Find where the given text appears and provide that cell's center as [x, y] coordinate. 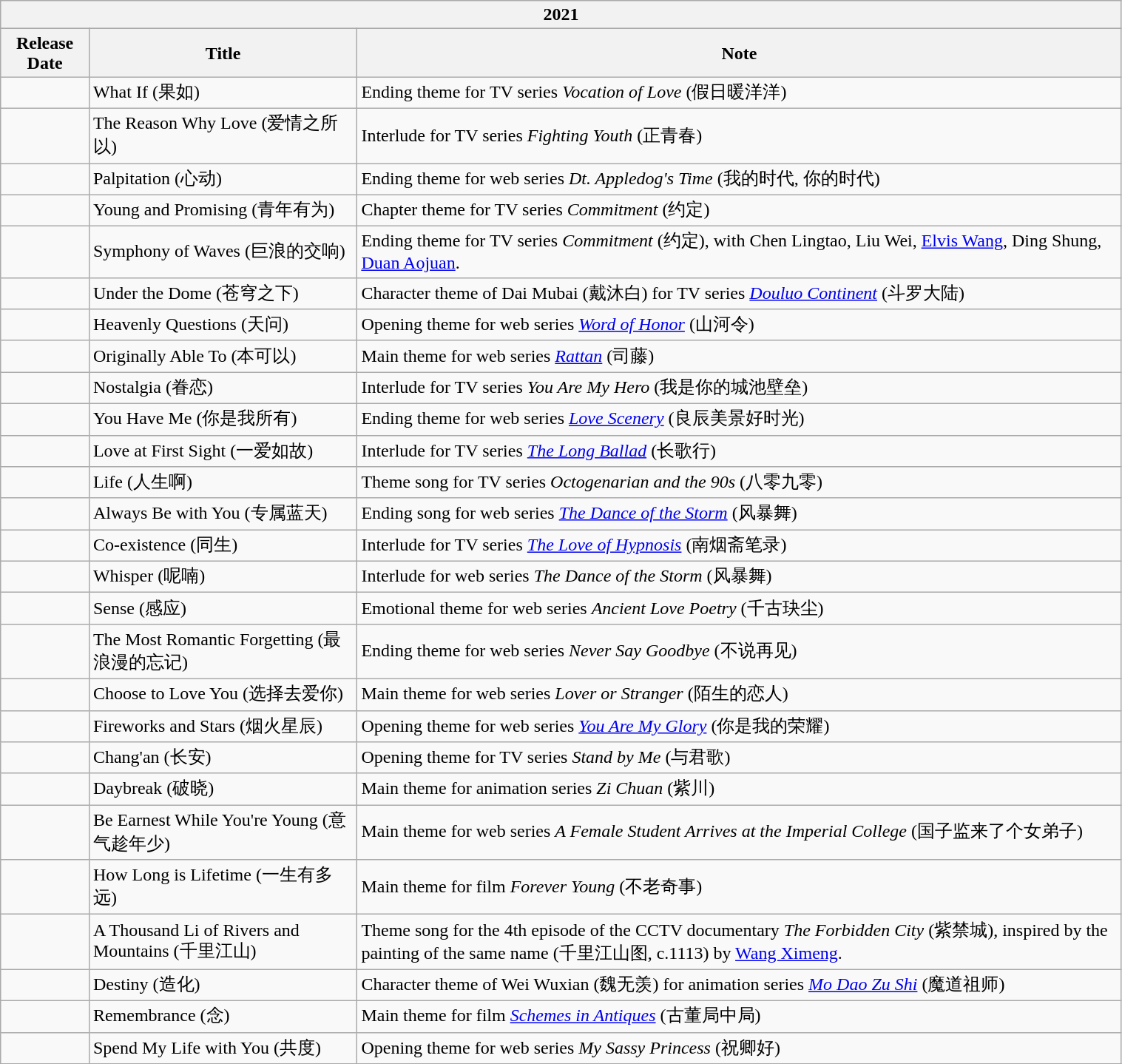
Co-existence (同生) [223, 546]
What If (果如) [223, 93]
Main theme for film Forever Young (不老奇事) [740, 887]
Chapter theme for TV series Commitment (约定) [740, 210]
Main theme for web series Lover or Stranger (陌生的恋人) [740, 694]
The Reason Why Love (爱情之所以) [223, 135]
Character theme of Wei Wuxian (魏无羡) for animation series Mo Dao Zu Shi (魔道祖师) [740, 986]
Interlude for TV series The Long Ballad (长歌行) [740, 451]
Main theme for web series Rattan (司藤) [740, 357]
Love at First Sight (一爱如故) [223, 451]
Ending theme for web series Dt. Appledog's Time (我的时代, 你的时代) [740, 179]
Interlude for web series The Dance of the Storm (风暴舞) [740, 577]
Whisper (呢喃) [223, 577]
Remembrance (念) [223, 1017]
Opening theme for web series You Are My Glory (你是我的荣耀) [740, 727]
Title [223, 53]
How Long is Lifetime (一生有多远) [223, 887]
Originally Able To (本可以) [223, 357]
Opening theme for TV series Stand by Me (与君歌) [740, 758]
Theme song for TV series Octogenarian and the 90s (八零九零) [740, 482]
The Most Romantic Forgetting (最浪漫的忘记) [223, 651]
2021 [561, 15]
Opening theme for web series My Sassy Princess (祝卿好) [740, 1048]
Main theme for film Schemes in Antiques (古董局中局) [740, 1017]
Daybreak (破晓) [223, 789]
Ending theme for web series Love Scenery (良辰美景好时光) [740, 419]
You Have Me (你是我所有) [223, 419]
Under the Dome (苍穹之下) [223, 293]
Main theme for web series A Female Student Arrives at the Imperial College (国子监来了个女弟子) [740, 832]
A Thousand Li of Rivers and Mountains (千里江山) [223, 942]
Spend My Life with You (共度) [223, 1048]
Be Earnest While You're Young (意气趁年少) [223, 832]
Palpitation (心动) [223, 179]
Chang'an (长安) [223, 758]
Life (人生啊) [223, 482]
Choose to Love You (选择去爱你) [223, 694]
Opening theme for web series Word of Honor (山河令) [740, 326]
Character theme of Dai Mubai (戴沐白) for TV series Douluo Continent (斗罗大陆) [740, 293]
Young and Promising (青年有为) [223, 210]
Interlude for TV series Fighting Youth (正青春) [740, 135]
Heavenly Questions (天问) [223, 326]
Always Be with You (专属蓝天) [223, 514]
Ending theme for TV series Commitment (约定), with Chen Lingtao, Liu Wei, Elvis Wang, Ding Shung, Duan Aojuan. [740, 252]
Emotional theme for web series Ancient Love Poetry (千古玦尘) [740, 608]
Interlude for TV series You Are My Hero (我是你的城池壁垒) [740, 388]
Symphony of Waves (巨浪的交响) [223, 252]
Ending song for web series The Dance of the Storm (风暴舞) [740, 514]
Note [740, 53]
Release Date [45, 53]
Fireworks and Stars (烟火星辰) [223, 727]
Interlude for TV series The Love of Hypnosis (南烟斋笔录) [740, 546]
Main theme for animation series Zi Chuan (紫川) [740, 789]
Sense (感应) [223, 608]
Ending theme for web series Never Say Goodbye (不说再见) [740, 651]
Ending theme for TV series Vocation of Love (假日暖洋洋) [740, 93]
Nostalgia (眷恋) [223, 388]
Destiny (造化) [223, 986]
